Pinpoint the cell where the given text exists, returning its [X, Y] midpoint coordinate. 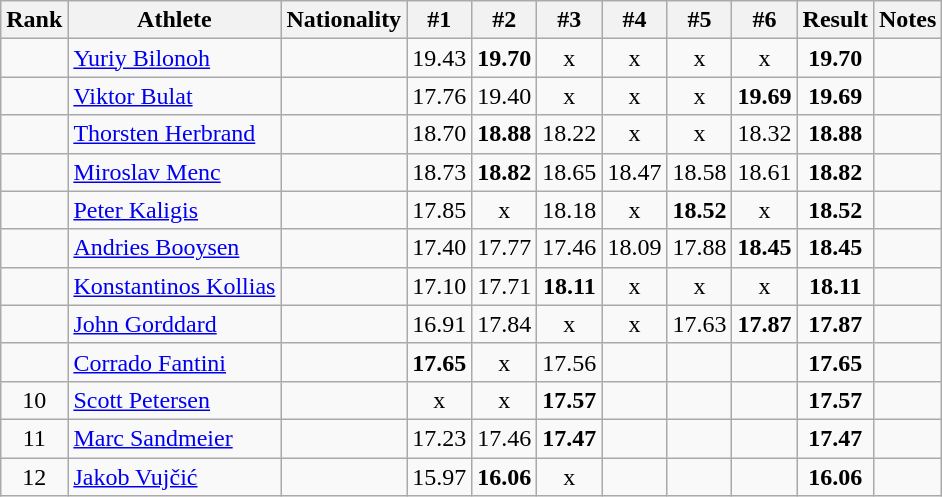
#3 [570, 20]
Rank [34, 20]
18.73 [440, 172]
#4 [634, 20]
17.88 [700, 248]
17.85 [440, 210]
17.10 [440, 286]
#1 [440, 20]
17.71 [504, 286]
Yuriy Bilonoh [174, 58]
12 [34, 477]
Peter Kaligis [174, 210]
17.63 [700, 324]
17.76 [440, 96]
Andries Booysen [174, 248]
#6 [764, 20]
Scott Petersen [174, 400]
18.18 [570, 210]
17.40 [440, 248]
18.70 [440, 134]
18.47 [634, 172]
19.40 [504, 96]
Result [835, 20]
#2 [504, 20]
Konstantinos Kollias [174, 286]
17.84 [504, 324]
Marc Sandmeier [174, 438]
18.58 [700, 172]
18.22 [570, 134]
16.91 [440, 324]
11 [34, 438]
19.43 [440, 58]
Athlete [174, 20]
10 [34, 400]
18.65 [570, 172]
John Gorddard [174, 324]
15.97 [440, 477]
Jakob Vujčić [174, 477]
Viktor Bulat [174, 96]
18.32 [764, 134]
Thorsten Herbrand [174, 134]
Notes [907, 20]
#5 [700, 20]
17.23 [440, 438]
18.09 [634, 248]
Miroslav Menc [174, 172]
17.56 [570, 362]
Nationality [344, 20]
17.77 [504, 248]
Corrado Fantini [174, 362]
18.61 [764, 172]
